Locate the cell with the specified text and output its [x, y] center coordinate. 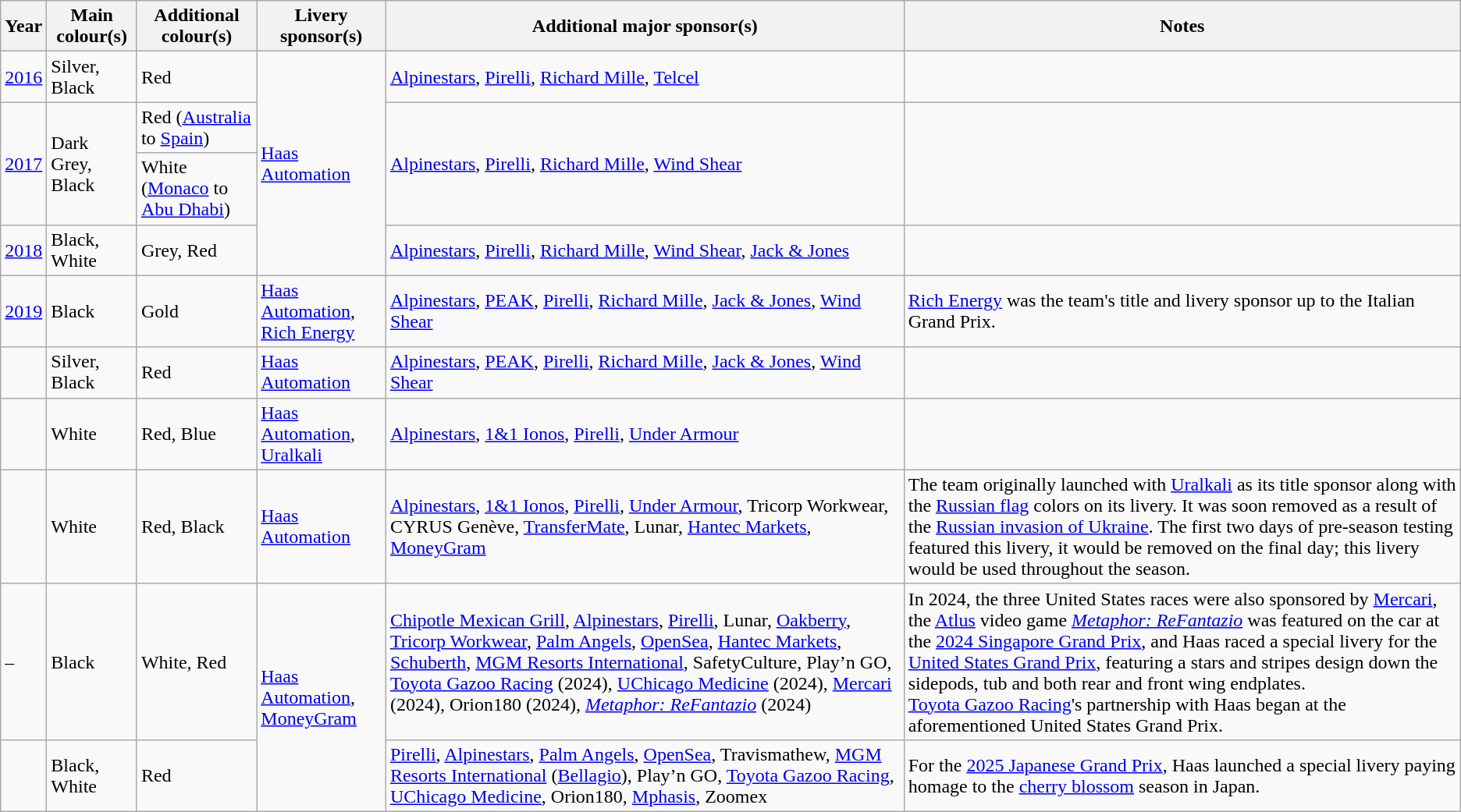
White (Monaco to Abu Dhabi) [197, 189]
Additional major sponsor(s) [645, 27]
Rich Energy was the team's title and livery sponsor up to the Italian Grand Prix. [1182, 311]
Red (Australia to Spain) [197, 128]
Alpinestars, Pirelli, Richard Mille, Wind Shear [645, 164]
Alpinestars, Pirelli, Richard Mille, Wind Shear, Jack & Jones [645, 250]
Haas Automation, MoneyGram [322, 697]
– [23, 661]
2017 [23, 164]
White, Red [197, 661]
Gold [197, 311]
Haas Automation, Rich Energy [322, 311]
2016 [23, 76]
Additional colour(s) [197, 27]
Grey, Red [197, 250]
Alpinestars, 1&1 Ionos, Pirelli, Under Armour [645, 434]
Notes [1182, 27]
For the 2025 Japanese Grand Prix, Haas launched a special livery paying homage to the cherry blossom season in Japan. [1182, 775]
Livery sponsor(s) [322, 27]
Red, Black [197, 527]
Dark Grey, Black [92, 164]
Haas Automation, Uralkali [322, 434]
2018 [23, 250]
Alpinestars, Pirelli, Richard Mille, Telcel [645, 76]
Year [23, 27]
Alpinestars, 1&1 Ionos, Pirelli, Under Armour, Tricorp Workwear, CYRUS Genève, TransferMate, Lunar, Hantec Markets, MoneyGram [645, 527]
Main colour(s) [92, 27]
2019 [23, 311]
Red, Blue [197, 434]
